Scan for the cell matching the given text and deliver its [X, Y] coordinate at center. 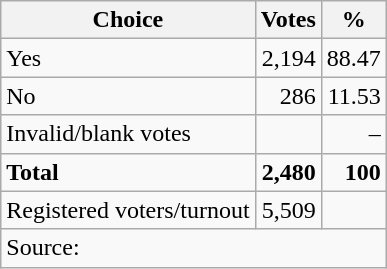
Yes [128, 58]
Invalid/blank votes [128, 134]
11.53 [354, 96]
% [354, 20]
100 [354, 172]
Votes [288, 20]
– [354, 134]
2,480 [288, 172]
5,509 [288, 210]
Choice [128, 20]
286 [288, 96]
Source: [194, 248]
No [128, 96]
Total [128, 172]
88.47 [354, 58]
Registered voters/turnout [128, 210]
2,194 [288, 58]
